For the text-containing cell, return its midpoint in [X, Y] coordinate format. 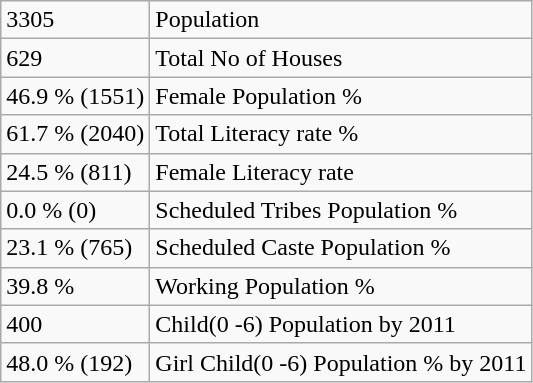
24.5 % (811) [76, 172]
629 [76, 58]
Scheduled Tribes Population % [341, 210]
Female Population % [341, 96]
Total Literacy rate % [341, 134]
Population [341, 20]
400 [76, 324]
Girl Child(0 -6) Population % by 2011 [341, 362]
0.0 % (0) [76, 210]
Child(0 -6) Population by 2011 [341, 324]
61.7 % (2040) [76, 134]
Female Literacy rate [341, 172]
Scheduled Caste Population % [341, 248]
39.8 % [76, 286]
48.0 % (192) [76, 362]
Total No of Houses [341, 58]
3305 [76, 20]
23.1 % (765) [76, 248]
Working Population % [341, 286]
46.9 % (1551) [76, 96]
